Extract the [X, Y] coordinate from the center of the cell holding the provided text.  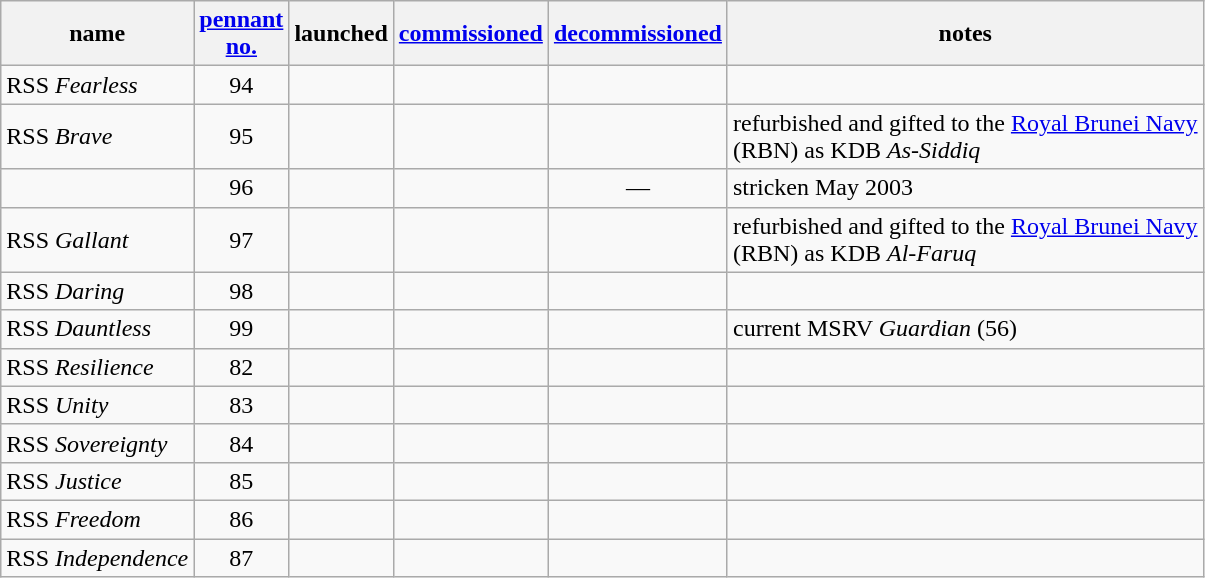
RSS Daring [98, 291]
commissioned [470, 34]
RSS Justice [98, 481]
RSS Freedom [98, 519]
RSS Gallant [98, 240]
82 [242, 367]
notes [965, 34]
name [98, 34]
current MSRV Guardian (56) [965, 329]
launched [341, 34]
98 [242, 291]
RSS Resilience [98, 367]
85 [242, 481]
RSS Unity [98, 405]
RSS Sovereignty [98, 443]
RSS Brave [98, 136]
96 [242, 188]
94 [242, 85]
97 [242, 240]
87 [242, 557]
95 [242, 136]
RSS Fearless [98, 85]
stricken May 2003 [965, 188]
RSS Independence [98, 557]
refurbished and gifted to the Royal Brunei Navy(RBN) as KDB As-Siddiq [965, 136]
decommissioned [638, 34]
83 [242, 405]
84 [242, 443]
refurbished and gifted to the Royal Brunei Navy(RBN) as KDB Al-Faruq [965, 240]
99 [242, 329]
86 [242, 519]
— [638, 188]
pennantno. [242, 34]
RSS Dauntless [98, 329]
